Search for the cell housing the specified text and yield its (x, y) center coordinate. 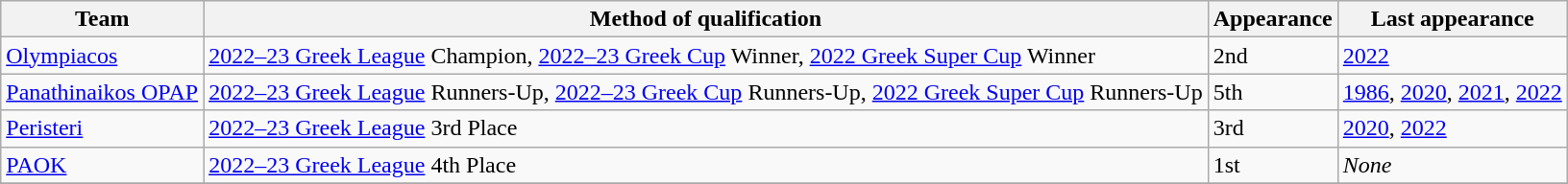
1st (1272, 165)
2020, 2022 (1453, 128)
3rd (1272, 128)
None (1453, 165)
2022 (1453, 56)
Panathinaikos OPAP (102, 92)
1986, 2020, 2021, 2022 (1453, 92)
Last appearance (1453, 19)
Team (102, 19)
Olympiacos (102, 56)
2nd (1272, 56)
2022–23 Greek League Runners-Up, 2022–23 Greek Cup Runners-Up, 2022 Greek Super Cup Runners-Up (706, 92)
2022–23 Greek League 4th Place (706, 165)
Peristeri (102, 128)
5th (1272, 92)
Method of qualification (706, 19)
PAOK (102, 165)
2022–23 Greek League 3rd Place (706, 128)
Appearance (1272, 19)
2022–23 Greek League Champion, 2022–23 Greek Cup Winner, 2022 Greek Super Cup Winner (706, 56)
